For the text-containing cell, return its midpoint in (X, Y) coordinate format. 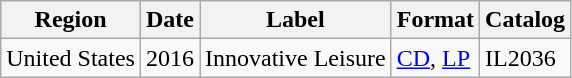
Innovative Leisure (296, 58)
Label (296, 20)
Date (170, 20)
Format (435, 20)
United States (71, 58)
Region (71, 20)
CD, LP (435, 58)
Catalog (526, 20)
2016 (170, 58)
IL2036 (526, 58)
